Detect which cell encompasses the target text, then output its (X, Y) center coordinate. 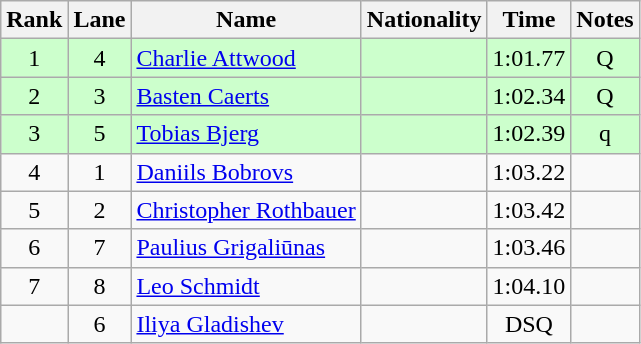
1:02.39 (529, 134)
1:03.22 (529, 172)
Time (529, 20)
DSQ (529, 324)
Name (246, 20)
Paulius Grigaliūnas (246, 248)
Iliya Gladishev (246, 324)
Charlie Attwood (246, 58)
1:02.34 (529, 96)
1:03.46 (529, 248)
1:04.10 (529, 286)
Leo Schmidt (246, 286)
Rank (34, 20)
Daniils Bobrovs (246, 172)
Basten Caerts (246, 96)
Christopher Rothbauer (246, 210)
Notes (605, 20)
q (605, 134)
8 (100, 286)
1:03.42 (529, 210)
1:01.77 (529, 58)
Nationality (424, 20)
Lane (100, 20)
Tobias Bjerg (246, 134)
